From the cell containing the given text, extract its center point as (x, y) coordinate. 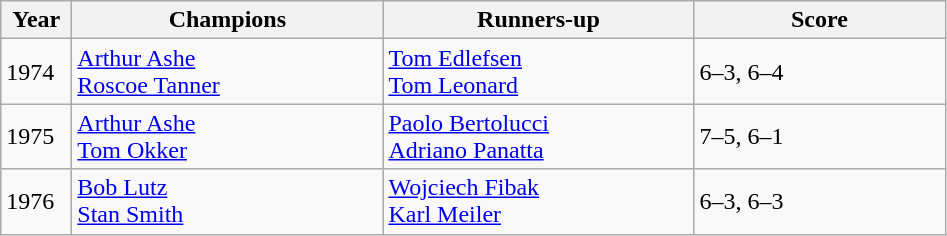
Arthur Ashe Roscoe Tanner (228, 72)
7–5, 6–1 (820, 136)
Tom Edlefsen Tom Leonard (538, 72)
1974 (36, 72)
6–3, 6–4 (820, 72)
1975 (36, 136)
Paolo Bertolucci Adriano Panatta (538, 136)
Arthur Ashe Tom Okker (228, 136)
Bob Lutz Stan Smith (228, 202)
Wojciech Fibak Karl Meiler (538, 202)
Runners-up (538, 20)
Score (820, 20)
Year (36, 20)
6–3, 6–3 (820, 202)
Champions (228, 20)
1976 (36, 202)
